Locate the cell with the specified text and output its (x, y) center coordinate. 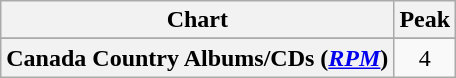
Canada Country Albums/CDs (RPM) (198, 58)
Peak (425, 20)
Chart (198, 20)
4 (425, 58)
